Pinpoint the cell where the given text exists, returning its [x, y] midpoint coordinate. 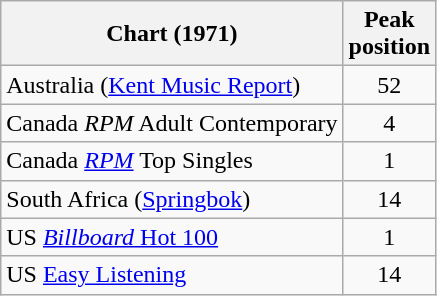
Australia (Kent Music Report) [172, 85]
US Easy Listening [172, 275]
Peakposition [389, 34]
4 [389, 123]
South Africa (Springbok) [172, 199]
Canada RPM Top Singles [172, 161]
52 [389, 85]
Chart (1971) [172, 34]
US Billboard Hot 100 [172, 237]
Canada RPM Adult Contemporary [172, 123]
